Scan for the cell matching the given text and deliver its [x, y] coordinate at center. 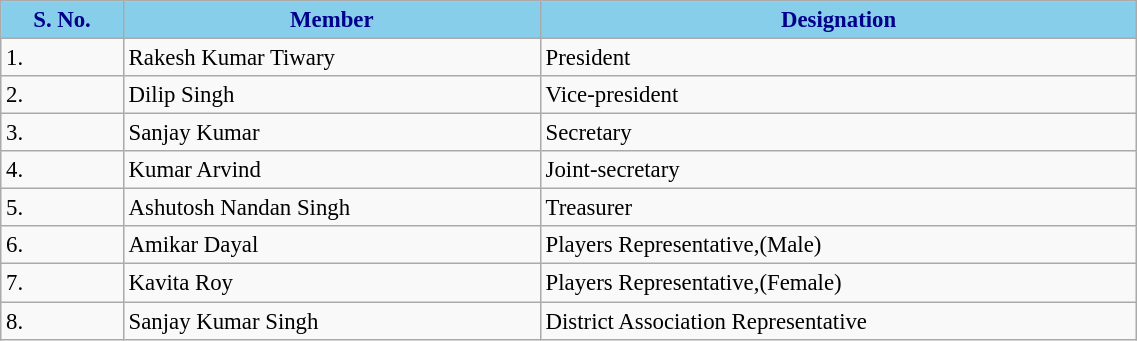
Kumar Arvind [332, 170]
Vice-president [838, 95]
Member [332, 20]
Sanjay Kumar [332, 133]
Joint-secretary [838, 170]
1. [62, 58]
Treasurer [838, 208]
7. [62, 283]
Ashutosh Nandan Singh [332, 208]
8. [62, 321]
Sanjay Kumar Singh [332, 321]
District Association Representative [838, 321]
4. [62, 170]
Players Representative,(Male) [838, 245]
3. [62, 133]
2. [62, 95]
President [838, 58]
5. [62, 208]
Dilip Singh [332, 95]
Designation [838, 20]
Amikar Dayal [332, 245]
6. [62, 245]
Rakesh Kumar Tiwary [332, 58]
Players Representative,(Female) [838, 283]
Kavita Roy [332, 283]
S. No. [62, 20]
Secretary [838, 133]
